From the cell containing the given text, extract its center point as (x, y) coordinate. 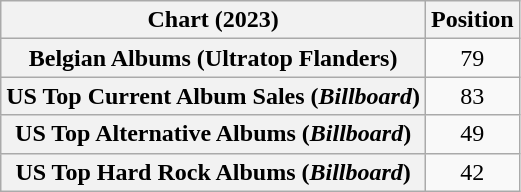
Position (472, 20)
49 (472, 134)
Chart (2023) (214, 20)
Belgian Albums (Ultratop Flanders) (214, 58)
US Top Hard Rock Albums (Billboard) (214, 172)
US Top Alternative Albums (Billboard) (214, 134)
US Top Current Album Sales (Billboard) (214, 96)
83 (472, 96)
79 (472, 58)
42 (472, 172)
